Scan for the cell matching the given text and deliver its [x, y] coordinate at center. 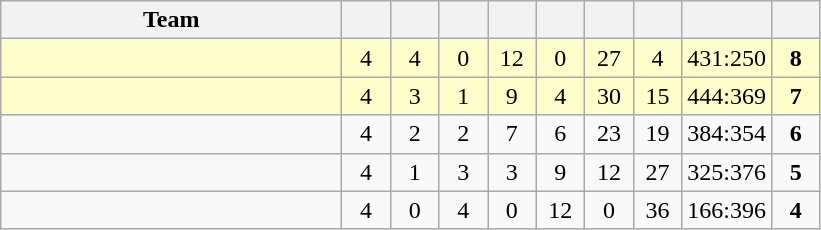
431:250 [727, 58]
166:396 [727, 210]
23 [610, 134]
Team [172, 20]
30 [610, 96]
36 [658, 210]
384:354 [727, 134]
15 [658, 96]
19 [658, 134]
325:376 [727, 172]
8 [796, 58]
444:369 [727, 96]
5 [796, 172]
